Find where the given text appears and provide that cell's center as [x, y] coordinate. 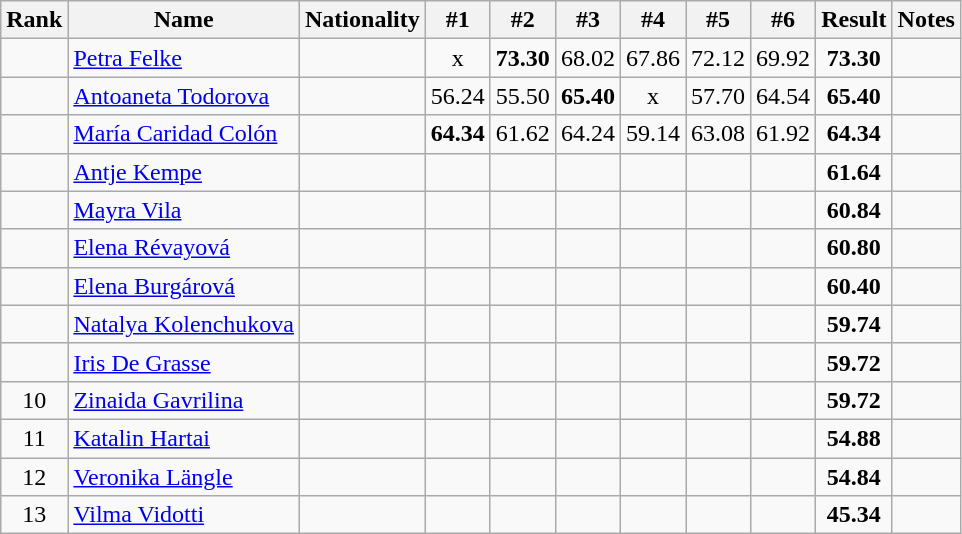
Name [184, 20]
Veronika Längle [184, 477]
Result [854, 20]
#5 [718, 20]
#2 [522, 20]
55.50 [522, 96]
#1 [458, 20]
60.40 [854, 286]
Antoaneta Todorova [184, 96]
Rank [34, 20]
10 [34, 400]
Iris De Grasse [184, 362]
12 [34, 477]
57.70 [718, 96]
Petra Felke [184, 58]
45.34 [854, 515]
Vilma Vidotti [184, 515]
63.08 [718, 134]
#3 [588, 20]
67.86 [652, 58]
59.74 [854, 324]
#6 [784, 20]
54.88 [854, 438]
María Caridad Colón [184, 134]
64.24 [588, 134]
60.80 [854, 248]
61.62 [522, 134]
54.84 [854, 477]
Notes [926, 20]
Elena Burgárová [184, 286]
Natalya Kolenchukova [184, 324]
Zinaida Gavrilina [184, 400]
56.24 [458, 96]
61.64 [854, 172]
61.92 [784, 134]
13 [34, 515]
64.54 [784, 96]
Katalin Hartai [184, 438]
72.12 [718, 58]
Antje Kempe [184, 172]
Elena Révayová [184, 248]
59.14 [652, 134]
68.02 [588, 58]
69.92 [784, 58]
#4 [652, 20]
11 [34, 438]
Nationality [363, 20]
60.84 [854, 210]
Mayra Vila [184, 210]
